Determine the (x, y) coordinate at the center of the cell enclosing the given text.  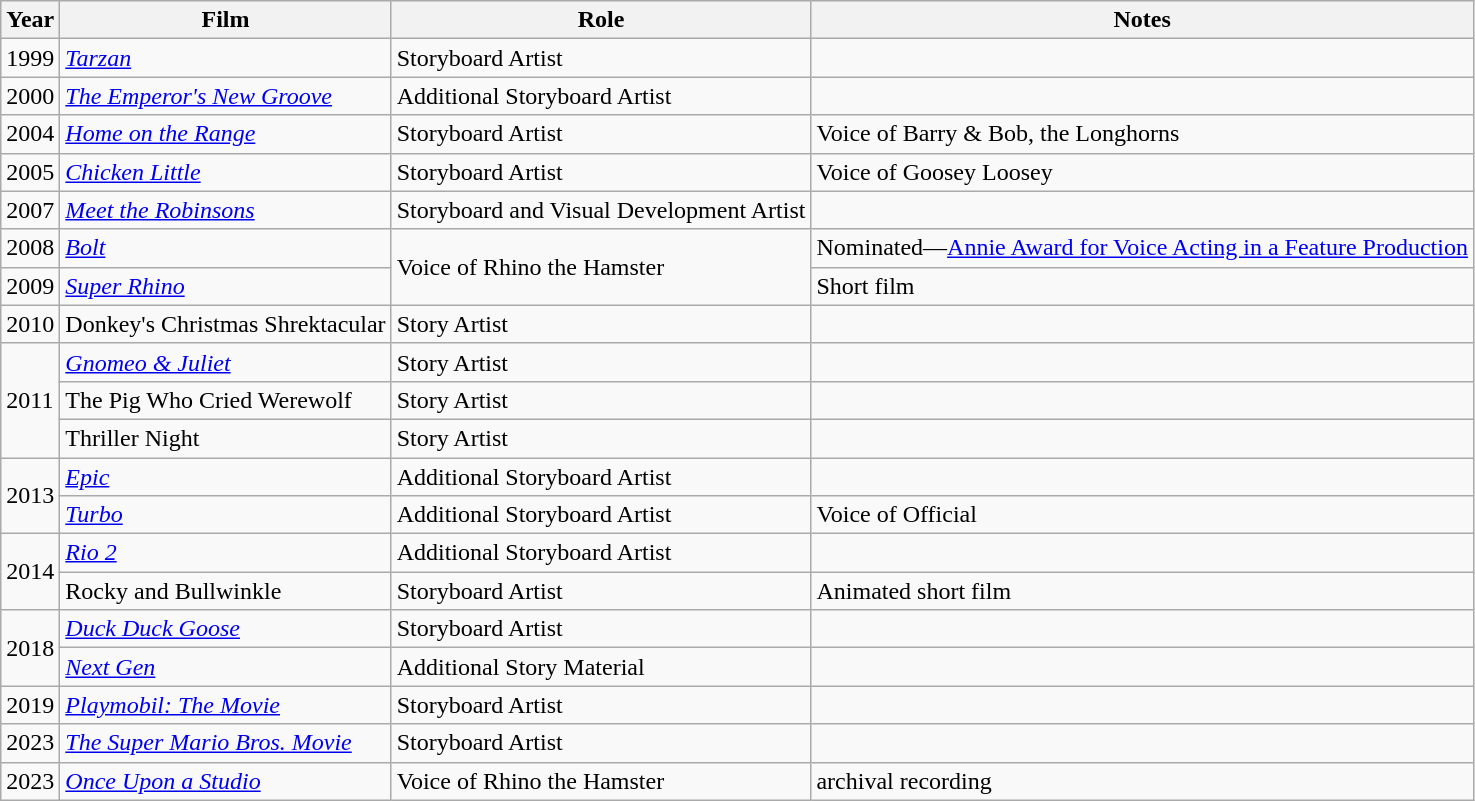
2007 (30, 210)
2009 (30, 286)
Playmobil: The Movie (226, 705)
Notes (1142, 20)
Bolt (226, 248)
2010 (30, 324)
The Emperor's New Groove (226, 96)
Film (226, 20)
2018 (30, 648)
Rio 2 (226, 553)
Voice of Barry & Bob, the Longhorns (1142, 134)
Storyboard and Visual Development Artist (601, 210)
Short film (1142, 286)
Voice of Official (1142, 515)
Nominated—Annie Award for Voice Acting in a Feature Production (1142, 248)
Duck Duck Goose (226, 629)
Gnomeo & Juliet (226, 362)
Thriller Night (226, 438)
The Super Mario Bros. Movie (226, 743)
The Pig Who Cried Werewolf (226, 400)
2013 (30, 496)
Super Rhino (226, 286)
2000 (30, 96)
Rocky and Bullwinkle (226, 591)
Year (30, 20)
Role (601, 20)
2019 (30, 705)
Home on the Range (226, 134)
Animated short film (1142, 591)
2011 (30, 400)
Epic (226, 477)
Meet the Robinsons (226, 210)
2008 (30, 248)
Chicken Little (226, 172)
archival recording (1142, 781)
1999 (30, 58)
2004 (30, 134)
2014 (30, 572)
Next Gen (226, 667)
Tarzan (226, 58)
Donkey's Christmas Shrektacular (226, 324)
2005 (30, 172)
Additional Story Material (601, 667)
Voice of Goosey Loosey (1142, 172)
Once Upon a Studio (226, 781)
Turbo (226, 515)
